Capture the cell that displays the provided text and extract its [X, Y] central coordinate. 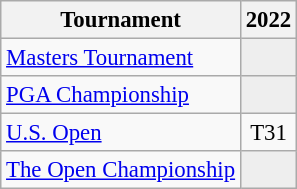
U.S. Open [121, 133]
Masters Tournament [121, 58]
Tournament [121, 20]
PGA Championship [121, 95]
T31 [268, 133]
The Open Championship [121, 170]
2022 [268, 20]
